Pinpoint the cell where the given text exists, returning its (X, Y) midpoint coordinate. 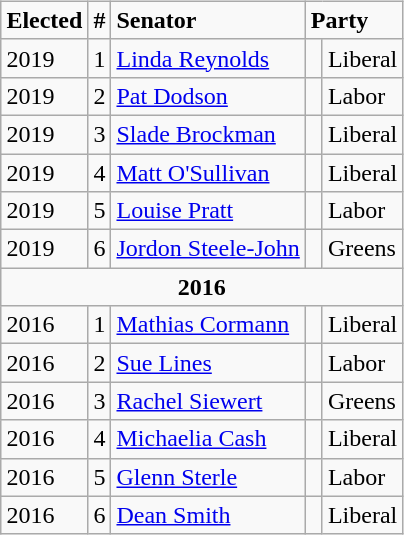
Linda Reynolds (208, 58)
Senator (208, 20)
Party (354, 20)
Sue Lines (208, 363)
Slade Brockman (208, 134)
Matt O'Sullivan (208, 173)
Elected (44, 20)
Dean Smith (208, 515)
Glenn Sterle (208, 477)
Michaelia Cash (208, 439)
Jordon Steele-John (208, 249)
# (100, 20)
Mathias Cormann (208, 325)
Pat Dodson (208, 96)
Rachel Siewert (208, 401)
Louise Pratt (208, 211)
